Output the (x, y) coordinate of the center of the cell containing the given text.  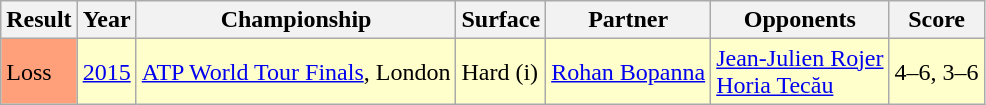
Year (106, 20)
Partner (628, 20)
Loss (39, 72)
4–6, 3–6 (936, 72)
Opponents (800, 20)
Result (39, 20)
Surface (501, 20)
Jean-Julien Rojer Horia Tecău (800, 72)
Rohan Bopanna (628, 72)
Championship (296, 20)
ATP World Tour Finals, London (296, 72)
Score (936, 20)
2015 (106, 72)
Hard (i) (501, 72)
